Detect which cell encompasses the target text, then output its (x, y) center coordinate. 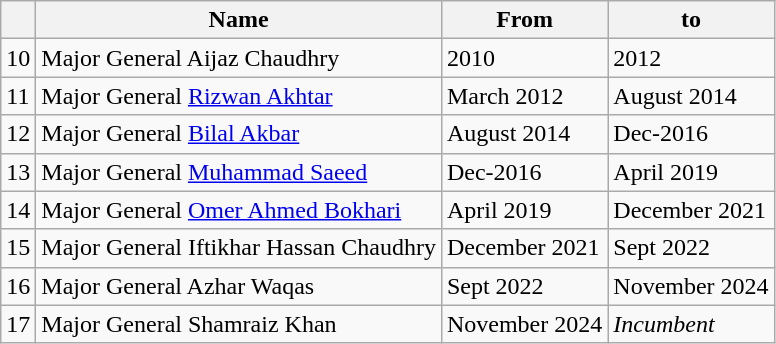
2012 (691, 58)
2010 (524, 58)
Major General Bilal Akbar (239, 134)
Major General Aijaz Chaudhry (239, 58)
Major General Rizwan Akhtar (239, 96)
17 (18, 324)
Incumbent (691, 324)
Major General Azhar Waqas (239, 286)
From (524, 20)
15 (18, 248)
13 (18, 172)
Major General Iftikhar Hassan Chaudhry (239, 248)
to (691, 20)
14 (18, 210)
11 (18, 96)
Major General Muhammad Saeed (239, 172)
Major General Omer Ahmed Bokhari (239, 210)
Major General Shamraiz Khan (239, 324)
Name (239, 20)
March 2012 (524, 96)
10 (18, 58)
12 (18, 134)
16 (18, 286)
